Return (X, Y) of the center of cell containing provided text 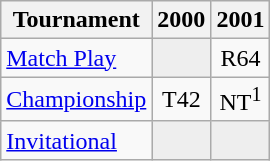
2000 (182, 20)
R64 (240, 58)
Championship (76, 100)
Invitational (76, 140)
NT1 (240, 100)
T42 (182, 100)
Tournament (76, 20)
2001 (240, 20)
Match Play (76, 58)
